Pinpoint the cell where the given text exists, returning its [x, y] midpoint coordinate. 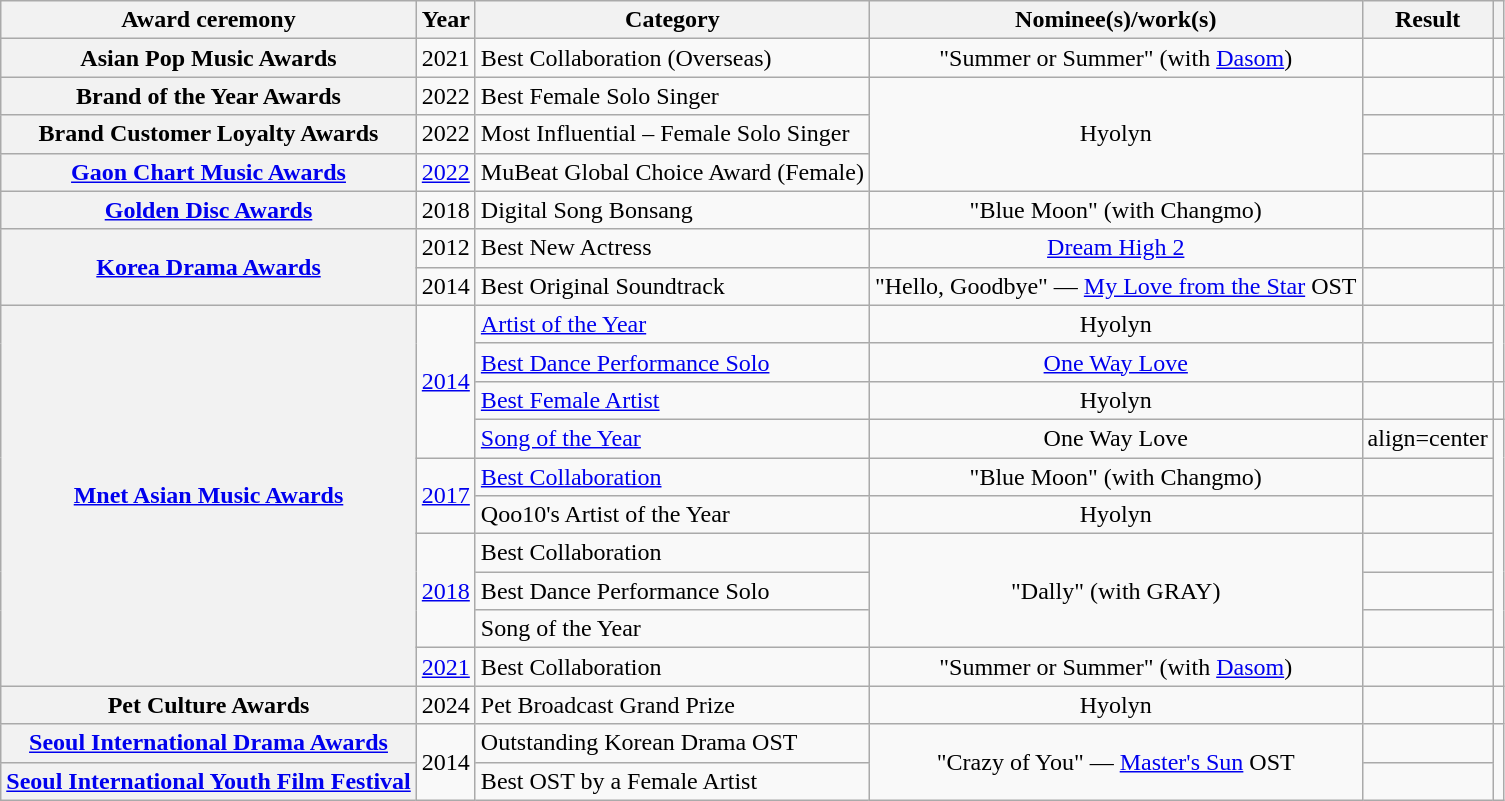
"Dally" (with GRAY) [1116, 591]
Korea Drama Awards [209, 267]
Mnet Asian Music Awards [209, 496]
Award ceremony [209, 20]
Golden Disc Awards [209, 210]
2024 [446, 705]
Most Influential – Female Solo Singer [672, 134]
2012 [446, 248]
Category [672, 20]
MuBeat Global Choice Award (Female) [672, 172]
Brand Customer Loyalty Awards [209, 134]
align=center [1428, 438]
Gaon Chart Music Awards [209, 172]
"Hello, Goodbye" — My Love from the Star OST [1116, 286]
Outstanding Korean Drama OST [672, 743]
Best Original Soundtrack [672, 286]
Qoo10's Artist of the Year [672, 515]
Best Collaboration (Overseas) [672, 58]
Digital Song Bonsang [672, 210]
Year [446, 20]
2017 [446, 496]
Artist of the Year [672, 324]
Seoul International Drama Awards [209, 743]
Result [1428, 20]
Pet Culture Awards [209, 705]
Nominee(s)/work(s) [1116, 20]
"Crazy of You" — Master's Sun OST [1116, 762]
Brand of the Year Awards [209, 96]
Pet Broadcast Grand Prize [672, 705]
Best Female Solo Singer [672, 96]
Dream High 2 [1116, 248]
Best Female Artist [672, 400]
Asian Pop Music Awards [209, 58]
Best New Actress [672, 248]
Best OST by a Female Artist [672, 781]
Seoul International Youth Film Festival [209, 781]
